Scan for the cell matching the given text and deliver its (X, Y) coordinate at center. 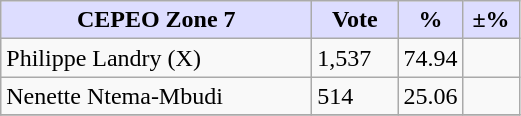
CEPEO Zone 7 (156, 20)
74.94 (430, 58)
Nenette Ntema-Mbudi (156, 96)
Philippe Landry (X) (156, 58)
±% (491, 20)
25.06 (430, 96)
Vote (355, 20)
% (430, 20)
514 (355, 96)
1,537 (355, 58)
